From the cell containing the given text, extract its center point as (x, y) coordinate. 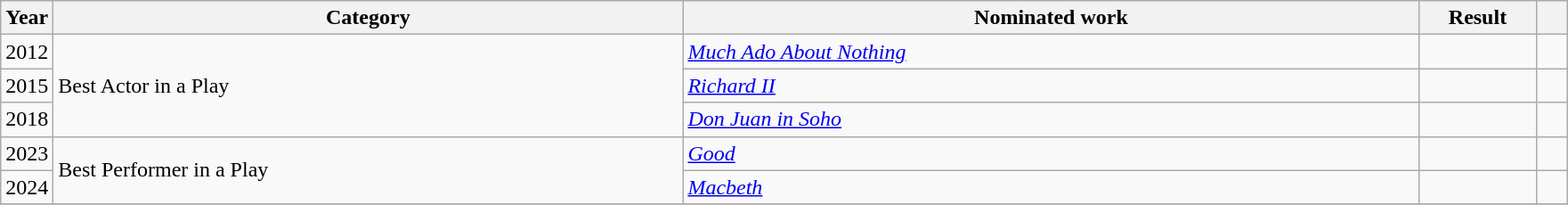
Richard II (1051, 86)
Don Juan in Soho (1051, 119)
Category (369, 18)
Year (27, 18)
Good (1051, 153)
Best Actor in a Play (369, 86)
2018 (27, 119)
2012 (27, 52)
Result (1478, 18)
2023 (27, 153)
Macbeth (1051, 187)
2015 (27, 86)
Best Performer in a Play (369, 170)
Nominated work (1051, 18)
Much Ado About Nothing (1051, 52)
2024 (27, 187)
